Locate the cell with the specified text and output its [X, Y] center coordinate. 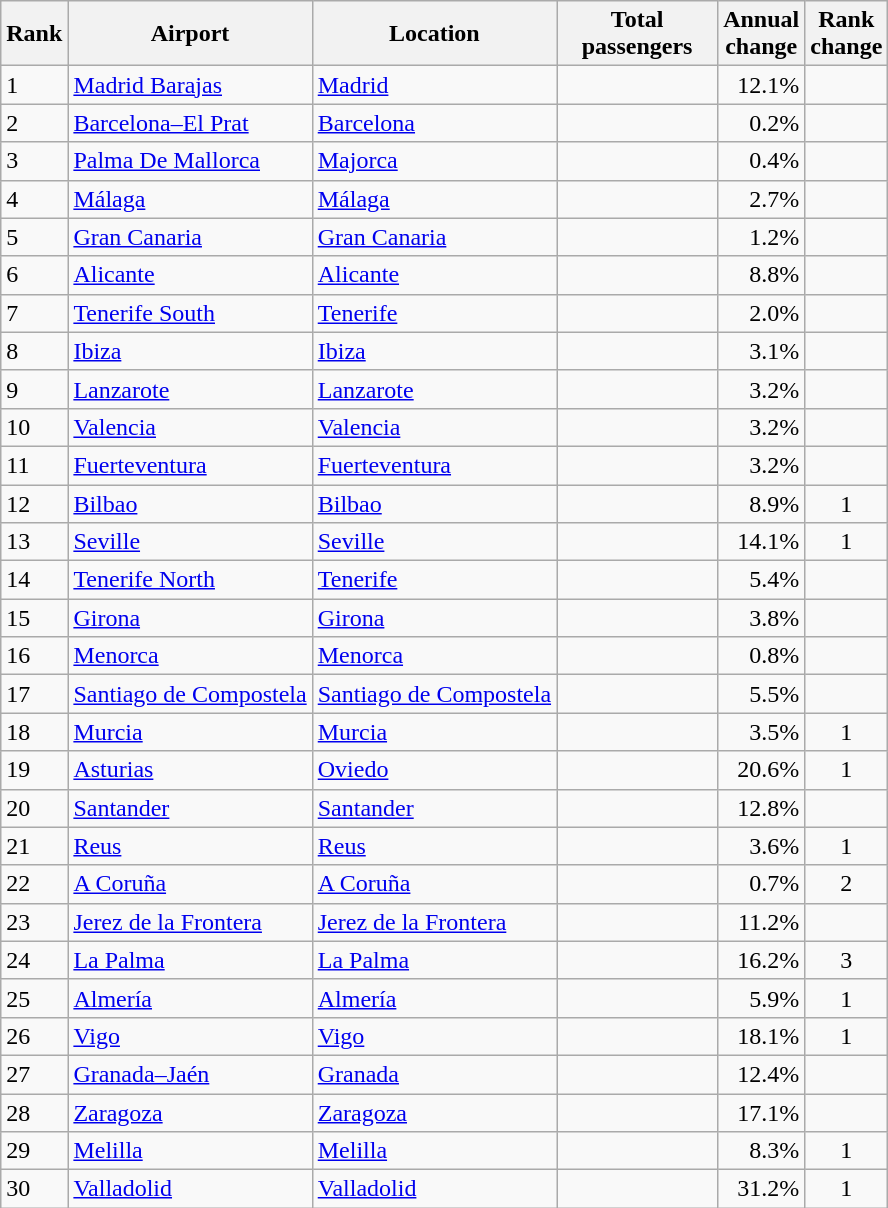
13 [34, 542]
1.2% [762, 237]
14.1% [762, 542]
5.9% [762, 998]
11.2% [762, 922]
Totalpassengers [638, 34]
2.0% [762, 313]
16 [34, 656]
0.8% [762, 656]
3.6% [762, 846]
5 [34, 237]
2.7% [762, 199]
Tenerife South [190, 313]
8 [34, 351]
5.4% [762, 580]
14 [34, 580]
15 [34, 618]
Barcelona [434, 123]
24 [34, 960]
Airport [190, 34]
Granada–Jaén [190, 1074]
Oviedo [434, 770]
8.8% [762, 275]
Madrid Barajas [190, 85]
26 [34, 1036]
6 [34, 275]
0.4% [762, 161]
Asturias [190, 770]
17.1% [762, 1113]
20.6% [762, 770]
Tenerife North [190, 580]
12.8% [762, 808]
8.3% [762, 1151]
3.5% [762, 732]
21 [34, 846]
Granada [434, 1074]
31.2% [762, 1189]
5.5% [762, 694]
Barcelona–El Prat [190, 123]
12.4% [762, 1074]
11 [34, 465]
25 [34, 998]
18.1% [762, 1036]
12.1% [762, 85]
7 [34, 313]
Rankchange [846, 34]
10 [34, 427]
19 [34, 770]
28 [34, 1113]
0.2% [762, 123]
Majorca [434, 161]
Palma De Mallorca [190, 161]
22 [34, 884]
20 [34, 808]
Annualchange [762, 34]
27 [34, 1074]
Rank [34, 34]
3.1% [762, 351]
4 [34, 199]
Location [434, 34]
18 [34, 732]
30 [34, 1189]
12 [34, 503]
8.9% [762, 503]
Madrid [434, 85]
17 [34, 694]
16.2% [762, 960]
0.7% [762, 884]
3.8% [762, 618]
29 [34, 1151]
9 [34, 389]
23 [34, 922]
